From the cell containing the given text, extract its center point as (X, Y) coordinate. 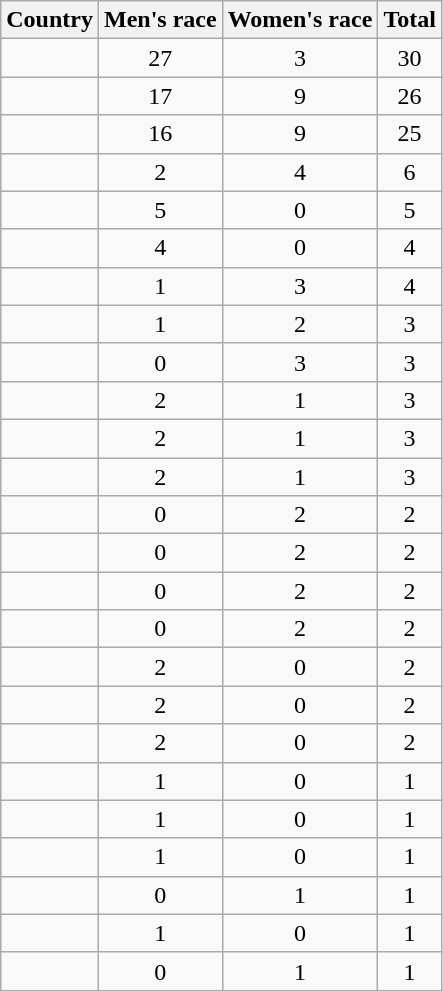
25 (410, 134)
Country (50, 20)
26 (410, 96)
6 (410, 172)
16 (160, 134)
Total (410, 20)
17 (160, 96)
30 (410, 58)
Women's race (300, 20)
Men's race (160, 20)
27 (160, 58)
